Find where the given text appears and provide that cell's center as (x, y) coordinate. 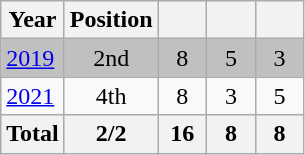
Total (33, 134)
Position (111, 20)
2nd (111, 58)
2021 (33, 96)
16 (182, 134)
Year (33, 20)
2019 (33, 58)
4th (111, 96)
2/2 (111, 134)
